Extract the (X, Y) coordinate from the center of the cell holding the provided text.  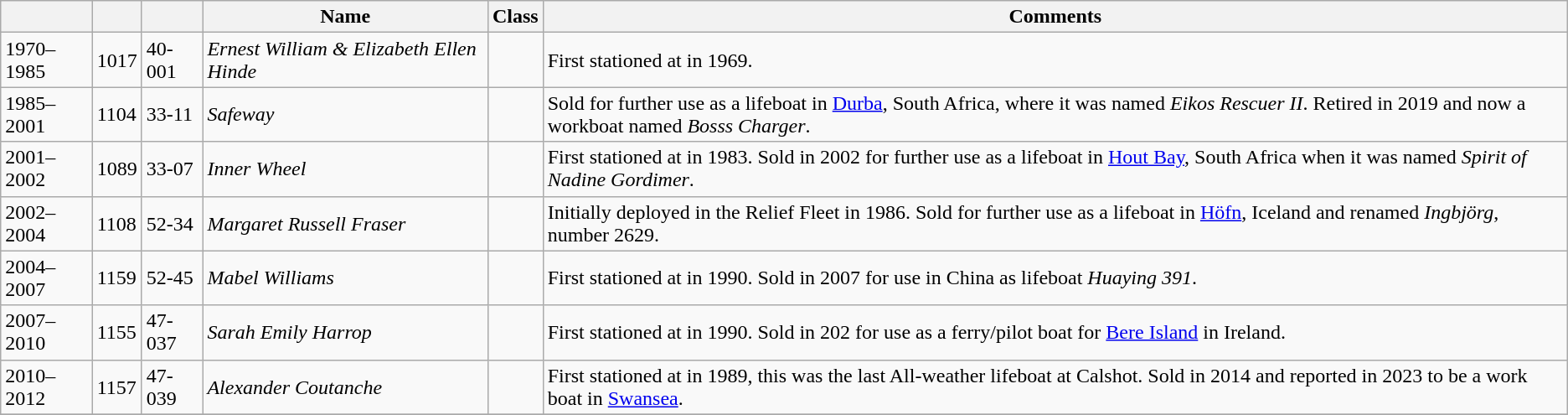
47-039 (173, 387)
2004–2007 (47, 278)
Mabel Williams (345, 278)
First stationed at in 1990. Sold in 202 for use as a ferry/pilot boat for Bere Island in Ireland. (1055, 332)
33-07 (173, 169)
Inner Wheel (345, 169)
Alexander Coutanche (345, 387)
40-001 (173, 60)
1155 (117, 332)
Safeway (345, 114)
1104 (117, 114)
52-34 (173, 223)
2001–2002 (47, 169)
Initially deployed in the Relief Fleet in 1986. Sold for further use as a lifeboat in Höfn, Iceland and renamed Ingbjörg, number 2629. (1055, 223)
Class (515, 17)
First stationed at in 1969. (1055, 60)
1159 (117, 278)
47-037 (173, 332)
1089 (117, 169)
1985–2001 (47, 114)
52-45 (173, 278)
Ernest William & Elizabeth Ellen Hinde (345, 60)
1157 (117, 387)
First stationed at in 1990. Sold in 2007 for use in China as lifeboat Huaying 391. (1055, 278)
First stationed at in 1989, this was the last All-weather lifeboat at Calshot. Sold in 2014 and reported in 2023 to be a work boat in Swansea. (1055, 387)
1017 (117, 60)
First stationed at in 1983. Sold in 2002 for further use as a lifeboat in Hout Bay, South Africa when it was named Spirit of Nadine Gordimer. (1055, 169)
33-11 (173, 114)
Margaret Russell Fraser (345, 223)
Name (345, 17)
2002–2004 (47, 223)
Comments (1055, 17)
2007–2010 (47, 332)
1108 (117, 223)
1970–1985 (47, 60)
Sarah Emily Harrop (345, 332)
2010–2012 (47, 387)
